Search for the cell housing the specified text and yield its (x, y) center coordinate. 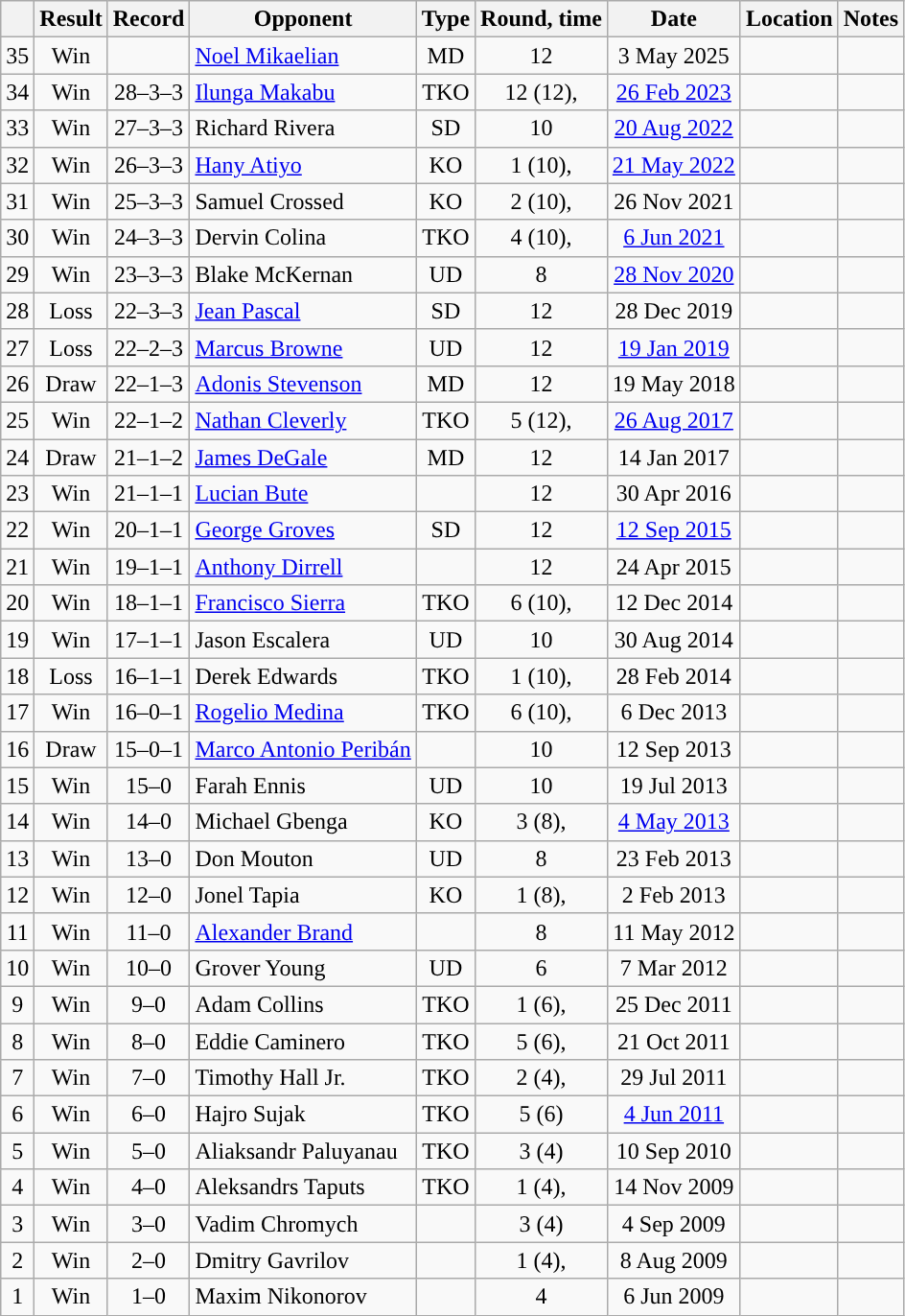
Samuel Crossed (303, 201)
Eddie Caminero (303, 1041)
32 (17, 165)
21 May 2022 (673, 165)
12 Sep 2015 (673, 530)
21–1–2 (149, 458)
Grover Young (303, 968)
Notes (870, 19)
Location (789, 19)
19 (17, 640)
Jason Escalera (303, 640)
4 Sep 2009 (673, 1224)
28 Nov 2020 (673, 274)
Record (149, 19)
Result (71, 19)
5 (6) (542, 1115)
21–1–1 (149, 494)
26 (17, 384)
Jean Pascal (303, 311)
3 (17, 1224)
Opponent (303, 19)
34 (17, 92)
14 (17, 822)
22–1–2 (149, 420)
31 (17, 201)
16–1–1 (149, 676)
23–3–3 (149, 274)
21 (17, 567)
Farah Ennis (303, 786)
Round, time (542, 19)
Date (673, 19)
22–3–3 (149, 311)
Adam Collins (303, 1004)
15 (17, 786)
Francisco Sierra (303, 603)
13 (17, 858)
30 (17, 238)
22–2–3 (149, 347)
20–1–1 (149, 530)
11 May 2012 (673, 931)
6 Jun 2021 (673, 238)
14 Nov 2009 (673, 1187)
Lucian Bute (303, 494)
Alexander Brand (303, 931)
12 Sep 2013 (673, 749)
Jonel Tapia (303, 895)
12 (12), (542, 92)
Richard Rivera (303, 129)
19 Jan 2019 (673, 347)
14–0 (149, 822)
5–0 (149, 1151)
8 Aug 2009 (673, 1260)
4 (10), (542, 238)
Type (445, 19)
16–0–1 (149, 713)
Hany Atiyo (303, 165)
Aliaksandr Paluyanau (303, 1151)
20 (17, 603)
9 (17, 1004)
Ilunga Makabu (303, 92)
28 (17, 311)
22 (17, 530)
Michael Gbenga (303, 822)
19 Jul 2013 (673, 786)
George Groves (303, 530)
26 Aug 2017 (673, 420)
3–0 (149, 1224)
Blake McKernan (303, 274)
Rogelio Medina (303, 713)
Marcus Browne (303, 347)
17–1–1 (149, 640)
18 (17, 676)
9–0 (149, 1004)
12 Dec 2014 (673, 603)
30 Apr 2016 (673, 494)
Adonis Stevenson (303, 384)
11 (17, 931)
30 Aug 2014 (673, 640)
7–0 (149, 1078)
14 Jan 2017 (673, 458)
20 Aug 2022 (673, 129)
Derek Edwards (303, 676)
Don Mouton (303, 858)
Maxim Nikonorov (303, 1297)
4–0 (149, 1187)
Hajro Sujak (303, 1115)
1 (6), (542, 1004)
28 Feb 2014 (673, 676)
19 May 2018 (673, 384)
27 (17, 347)
1 (17, 1297)
7 Mar 2012 (673, 968)
17 (17, 713)
6 Jun 2009 (673, 1297)
24 Apr 2015 (673, 567)
Aleksandrs Taputs (303, 1187)
11–0 (149, 931)
24–3–3 (149, 238)
Dervin Colina (303, 238)
Vadim Chromych (303, 1224)
5 (17, 1151)
27–3–3 (149, 129)
1–0 (149, 1297)
35 (17, 56)
24 (17, 458)
33 (17, 129)
Dmitry Gavrilov (303, 1260)
25 (17, 420)
13–0 (149, 858)
23 Feb 2013 (673, 858)
5 (12), (542, 420)
James DeGale (303, 458)
23 (17, 494)
5 (6), (542, 1041)
26–3–3 (149, 165)
2 Feb 2013 (673, 895)
Noel Mikaelian (303, 56)
29 (17, 274)
21 Oct 2011 (673, 1041)
Anthony Dirrell (303, 567)
26 Feb 2023 (673, 92)
6 Dec 2013 (673, 713)
2 (10), (542, 201)
29 Jul 2011 (673, 1078)
22–1–3 (149, 384)
18–1–1 (149, 603)
6–0 (149, 1115)
26 Nov 2021 (673, 201)
16 (17, 749)
4 Jun 2011 (673, 1115)
25 Dec 2011 (673, 1004)
15–0–1 (149, 749)
4 May 2013 (673, 822)
3 May 2025 (673, 56)
12–0 (149, 895)
2–0 (149, 1260)
25–3–3 (149, 201)
Nathan Cleverly (303, 420)
19–1–1 (149, 567)
2 (17, 1260)
2 (4), (542, 1078)
Marco Antonio Peribán (303, 749)
28–3–3 (149, 92)
28 Dec 2019 (673, 311)
7 (17, 1078)
3 (8), (542, 822)
1 (8), (542, 895)
10 Sep 2010 (673, 1151)
10–0 (149, 968)
8–0 (149, 1041)
15–0 (149, 786)
Timothy Hall Jr. (303, 1078)
